Provide the (x, y) coordinate of the cell's center where the given text is located.  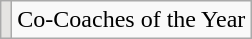
Co-Coaches of the Year (132, 20)
